Determine the (X, Y) coordinate at the center of the cell enclosing the given text.  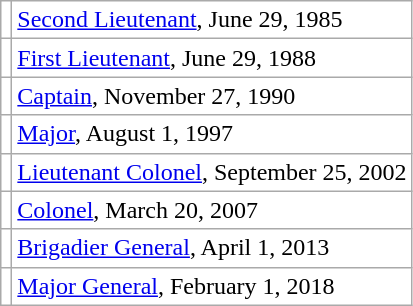
Major General, February 1, 2018 (212, 286)
Major, August 1, 1997 (212, 134)
Captain, November 27, 1990 (212, 96)
First Lieutenant, June 29, 1988 (212, 58)
Lieutenant Colonel, September 25, 2002 (212, 172)
Colonel, March 20, 2007 (212, 210)
Second Lieutenant, June 29, 1985 (212, 20)
Brigadier General, April 1, 2013 (212, 248)
